Locate the cell with the specified text and output its [X, Y] center coordinate. 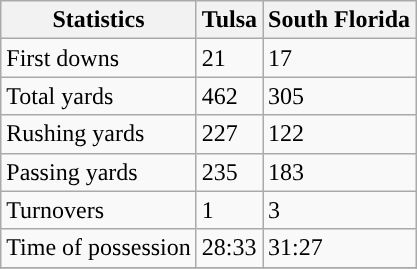
462 [229, 96]
1 [229, 210]
28:33 [229, 248]
Time of possession [99, 248]
South Florida [340, 20]
Turnovers [99, 210]
122 [340, 134]
235 [229, 172]
183 [340, 172]
3 [340, 210]
305 [340, 96]
Tulsa [229, 20]
227 [229, 134]
Passing yards [99, 172]
31:27 [340, 248]
Statistics [99, 20]
Rushing yards [99, 134]
Total yards [99, 96]
17 [340, 58]
First downs [99, 58]
21 [229, 58]
